Extract the [X, Y] coordinate from the center of the cell holding the provided text.  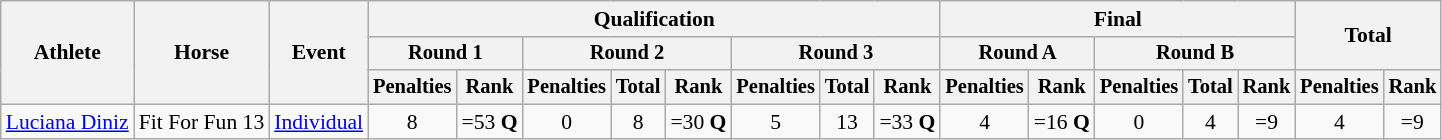
Horse [202, 52]
Athlete [68, 52]
Luciana Diniz [68, 122]
Round 1 [445, 54]
Qualification [654, 19]
Round B [1195, 54]
=33 Q [907, 122]
=30 Q [698, 122]
Fit For Fun 13 [202, 122]
=16 Q [1062, 122]
=53 Q [489, 122]
Round 3 [836, 54]
Round 2 [628, 54]
13 [848, 122]
5 [775, 122]
Event [318, 52]
Individual [318, 122]
Final [1118, 19]
Round A [1017, 54]
